Determine the [x, y] coordinate at the center of the cell enclosing the given text.  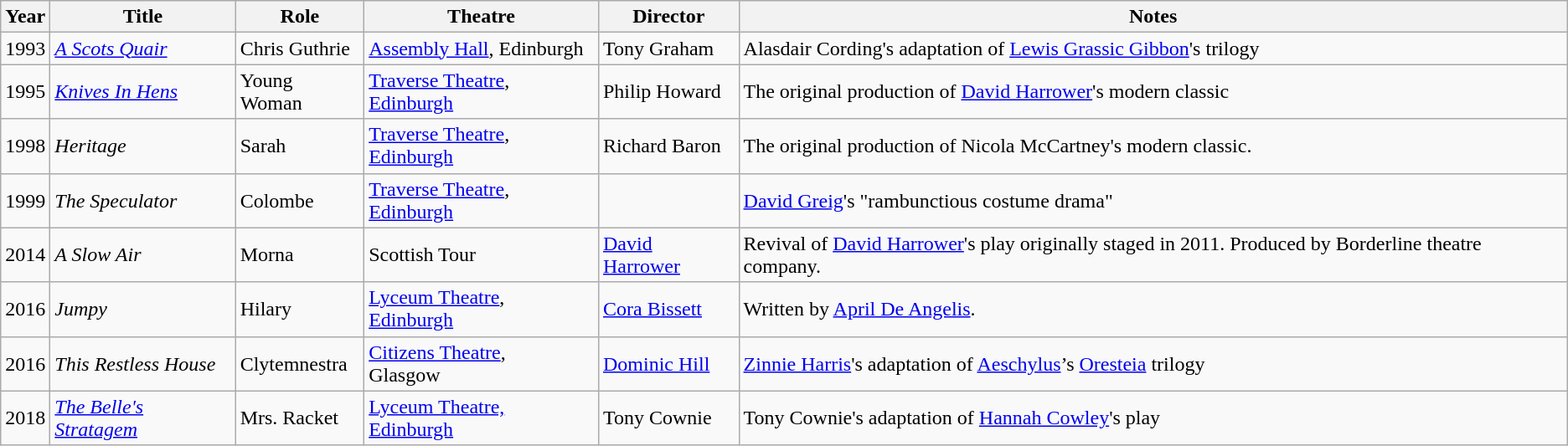
Heritage [142, 146]
Colombe [300, 201]
2018 [25, 418]
The Speculator [142, 201]
This Restless House [142, 363]
Zinnie Harris's adaptation of Aeschylus’s Oresteia trilogy [1153, 363]
Tony Cownie's adaptation of Hannah Cowley's play [1153, 418]
Assembly Hall, Edinburgh [482, 49]
Chris Guthrie [300, 49]
Jumpy [142, 310]
1998 [25, 146]
Clytemnestra [300, 363]
Role [300, 17]
Young Woman [300, 92]
David Greig's "rambunctious costume drama" [1153, 201]
2014 [25, 254]
Citizens Theatre,Glasgow [482, 363]
Sarah [300, 146]
Tony Cownie [668, 418]
Written by April De Angelis. [1153, 310]
The original production of David Harrower's modern classic [1153, 92]
1999 [25, 201]
Richard Baron [668, 146]
Knives In Hens [142, 92]
Year [25, 17]
Director [668, 17]
Lyceum Theatre, Edinburgh [482, 418]
Mrs. Racket [300, 418]
Philip Howard [668, 92]
The original production of Nicola McCartney's modern classic. [1153, 146]
David Harrower [668, 254]
Tony Graham [668, 49]
Notes [1153, 17]
Lyceum Theatre,Edinburgh [482, 310]
Theatre [482, 17]
Dominic Hill [668, 363]
A Scots Quair [142, 49]
A Slow Air [142, 254]
The Belle's Stratagem [142, 418]
Cora Bissett [668, 310]
1993 [25, 49]
Scottish Tour [482, 254]
Morna [300, 254]
Revival of David Harrower's play originally staged in 2011. Produced by Borderline theatre company. [1153, 254]
1995 [25, 92]
Title [142, 17]
Hilary [300, 310]
Alasdair Cording's adaptation of Lewis Grassic Gibbon's trilogy [1153, 49]
